Provide the (x, y) coordinate of the cell's center where the given text is located.  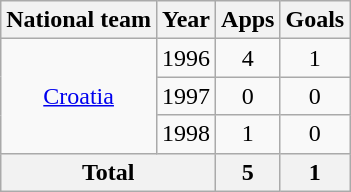
5 (248, 172)
1996 (186, 58)
1998 (186, 134)
Croatia (79, 96)
Year (186, 20)
1997 (186, 96)
Apps (248, 20)
National team (79, 20)
4 (248, 58)
Total (108, 172)
Goals (315, 20)
